Locate the cell with the specified text and output its [X, Y] center coordinate. 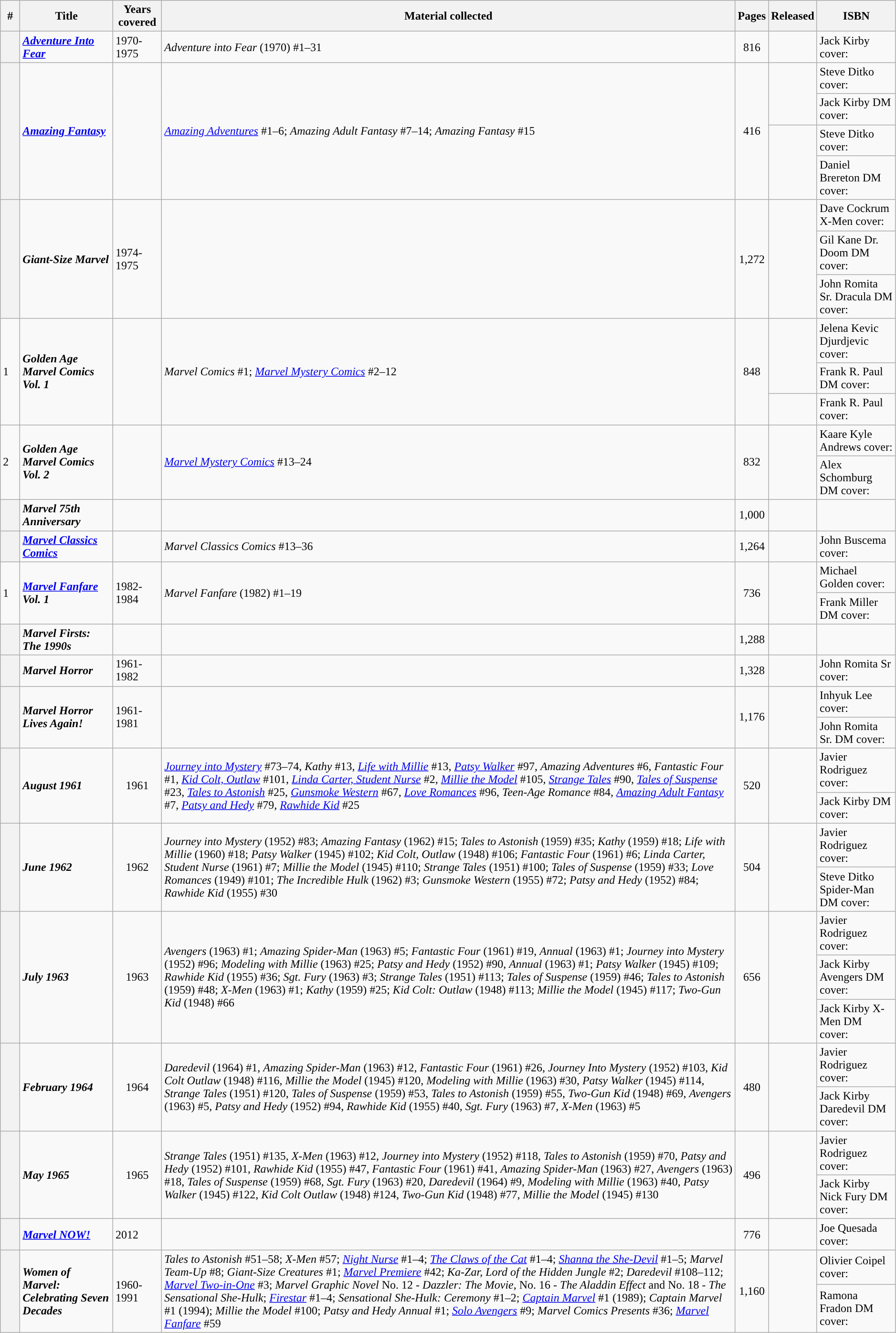
1,000 [752, 516]
Michael Golden cover: [856, 578]
Joe Quesada cover: [856, 1235]
Marvel Horror [67, 670]
February 1964 [67, 1087]
1961 [137, 786]
Dave Cockrum X-Men cover: [856, 215]
480 [752, 1087]
May 1965 [67, 1175]
Kaare Kyle Andrews cover: [856, 440]
816 [752, 47]
Steve Ditko Spider-Man DM cover: [856, 889]
Frank R. Paul DM cover: [856, 378]
1965 [137, 1175]
Title [67, 16]
Giant-Size Marvel [67, 259]
832 [752, 462]
1,272 [752, 259]
Amazing Adventures #1–6; Amazing Adult Fantasy #7–14; Amazing Fantasy #15 [449, 131]
John Romita Sr. Dracula DM cover: [856, 296]
Olivier Coipel cover: [856, 1267]
Amazing Fantasy [67, 131]
Adventure into Fear (1970) #1–31 [449, 47]
Marvel Classics Comics #13–36 [449, 546]
776 [752, 1235]
1960-1991 [137, 1291]
Years covered [137, 16]
Marvel Classics Comics [67, 546]
416 [752, 131]
Daniel Brereton DM cover: [856, 178]
2012 [137, 1235]
496 [752, 1175]
Released [793, 16]
Golden Age Marvel Comics Vol. 2 [67, 462]
Marvel Firsts: The 1990s [67, 640]
504 [752, 867]
Marvel Fanfare (1982) #1–19 [449, 593]
Marvel Mystery Comics #13–24 [449, 462]
1961-1982 [137, 670]
Jack Kirby cover: [856, 47]
848 [752, 371]
Jack Kirby X-Men DM cover: [856, 1021]
Marvel NOW! [67, 1235]
John Romita Sr. DM cover: [856, 732]
1,176 [752, 717]
Gil Kane Dr. Doom DM cover: [856, 253]
2 [11, 462]
Marvel Horror Lives Again! [67, 717]
Jack Kirby Nick Fury DM cover: [856, 1197]
Frank R. Paul cover: [856, 409]
1,328 [752, 670]
# [11, 16]
Jack Kirby Daredevil DM cover: [856, 1109]
Frank Miller DM cover: [856, 608]
ISBN [856, 16]
1982-1984 [137, 593]
Alex Schomburg DM cover: [856, 478]
John Romita Sr cover: [856, 670]
656 [752, 977]
Marvel Comics #1; Marvel Mystery Comics #2–12 [449, 371]
1,264 [752, 546]
Jack Kirby Avengers DM cover: [856, 977]
June 1962 [67, 867]
1974-1975 [137, 259]
1962 [137, 867]
1963 [137, 977]
1964 [137, 1087]
Golden Age Marvel Comics Vol. 1 [67, 371]
736 [752, 593]
Jelena Kevic Djurdjevic cover: [856, 340]
Material collected [449, 16]
Pages [752, 16]
1,288 [752, 640]
520 [752, 786]
Marvel 75th Anniversary [67, 516]
Women of Marvel: Celebrating Seven Decades [67, 1291]
1970-1975 [137, 47]
1961-1981 [137, 717]
John Buscema cover: [856, 546]
August 1961 [67, 786]
1,160 [752, 1291]
Marvel Fanfare Vol. 1 [67, 593]
July 1963 [67, 977]
Ramona Fradon DM cover: [856, 1308]
Adventure Into Fear [67, 47]
Inhyuk Lee cover: [856, 702]
